Detect which cell encompasses the target text, then output its (x, y) center coordinate. 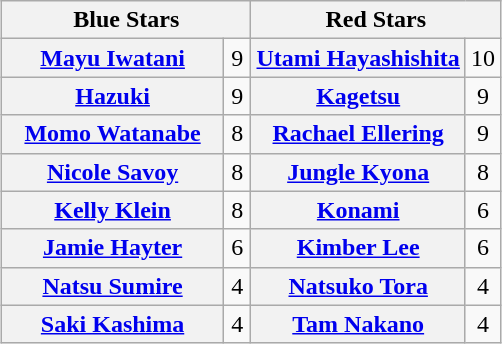
Hazuki (113, 96)
Natsuko Tora (358, 286)
Rachael Ellering (358, 134)
Kimber Lee (358, 248)
Jamie Hayter (113, 248)
Blue Stars (126, 20)
Natsu Sumire (113, 286)
Jungle Kyona (358, 172)
Utami Hayashishita (358, 58)
Kagetsu (358, 96)
Mayu Iwatani (113, 58)
Nicole Savoy (113, 172)
Saki Kashima (113, 324)
Tam Nakano (358, 324)
Momo Watanabe (113, 134)
Konami (358, 210)
Kelly Klein (113, 210)
Red Stars (376, 20)
10 (482, 58)
